From the cell containing the given text, extract its center point as [X, Y] coordinate. 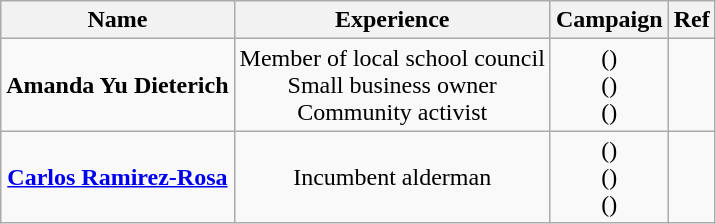
Campaign [609, 20]
Name [118, 20]
Amanda Yu Dieterich [118, 85]
Carlos Ramirez-Rosa [118, 177]
Incumbent alderman [392, 177]
Experience [392, 20]
Member of local school councilSmall business ownerCommunity activist [392, 85]
Ref [692, 20]
